Capture the cell that displays the provided text and extract its (x, y) central coordinate. 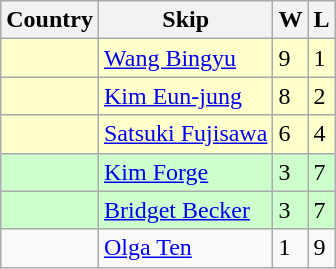
6 (290, 134)
Satsuki Fujisawa (185, 134)
Skip (185, 20)
Olga Ten (185, 248)
4 (322, 134)
Kim Eun-jung (185, 96)
Bridget Becker (185, 210)
Country (50, 20)
2 (322, 96)
Kim Forge (185, 172)
Wang Bingyu (185, 58)
L (322, 20)
W (290, 20)
8 (290, 96)
